Detect which cell encompasses the target text, then output its [x, y] center coordinate. 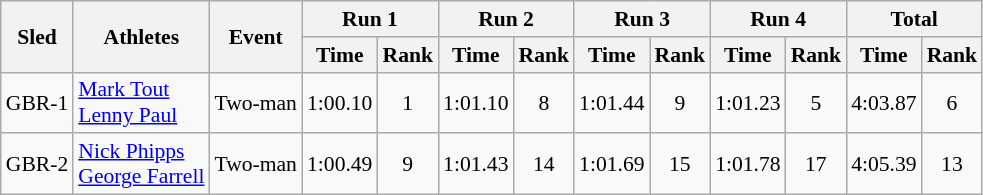
4:03.87 [884, 102]
GBR-2 [37, 164]
Run 3 [642, 19]
1:01.23 [748, 102]
15 [680, 164]
1:01.44 [612, 102]
4:05.39 [884, 164]
Run 2 [506, 19]
1:01.78 [748, 164]
Run 4 [778, 19]
Event [256, 36]
1:01.43 [476, 164]
Run 1 [370, 19]
1:00.10 [340, 102]
Mark ToutLenny Paul [141, 102]
6 [952, 102]
17 [816, 164]
Total [914, 19]
Athletes [141, 36]
1:01.10 [476, 102]
1:01.69 [612, 164]
13 [952, 164]
1:00.49 [340, 164]
Nick PhippsGeorge Farrell [141, 164]
1 [408, 102]
5 [816, 102]
14 [544, 164]
GBR-1 [37, 102]
Sled [37, 36]
8 [544, 102]
